Output the [x, y] coordinate of the center of the cell containing the given text.  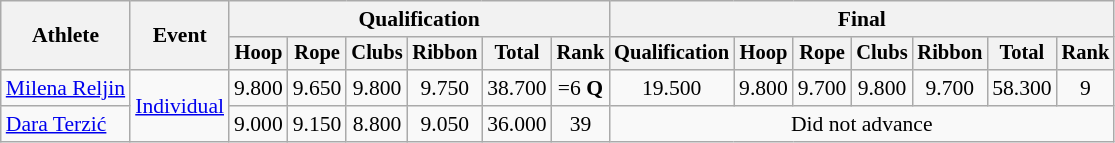
9 [1086, 88]
9.650 [318, 88]
36.000 [516, 124]
Event [180, 36]
Milena Reljin [66, 88]
39 [581, 124]
=6 Q [581, 88]
Final [862, 19]
9.000 [258, 124]
Individual [180, 106]
19.500 [672, 88]
9.750 [444, 88]
58.300 [1022, 88]
9.150 [318, 124]
Athlete [66, 36]
Dara Terzić [66, 124]
Did not advance [862, 124]
9.050 [444, 124]
38.700 [516, 88]
8.800 [376, 124]
